Return [X, Y] of the center of cell containing provided text 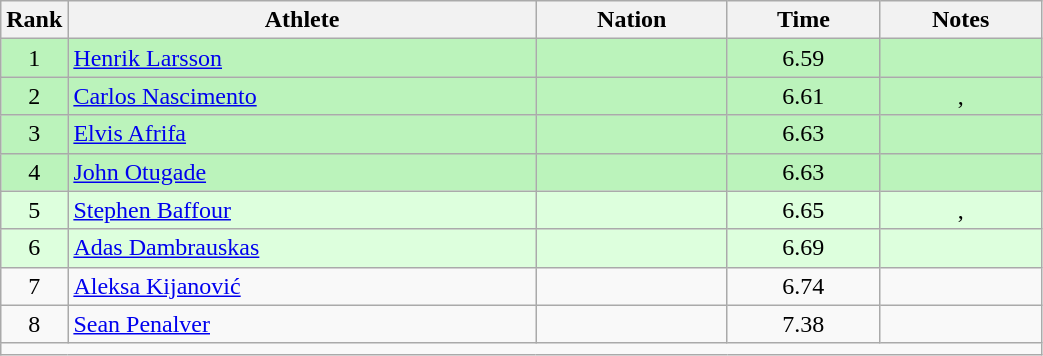
3 [34, 134]
6 [34, 248]
5 [34, 210]
Rank [34, 20]
Carlos Nascimento [302, 96]
8 [34, 324]
John Otugade [302, 172]
6.74 [803, 286]
Sean Penalver [302, 324]
6.69 [803, 248]
Henrik Larsson [302, 58]
7 [34, 286]
Adas Dambrauskas [302, 248]
7.38 [803, 324]
6.61 [803, 96]
6.59 [803, 58]
Athlete [302, 20]
Time [803, 20]
Nation [632, 20]
6.65 [803, 210]
Aleksa Kijanović [302, 286]
4 [34, 172]
Stephen Baffour [302, 210]
Elvis Afrifa [302, 134]
1 [34, 58]
2 [34, 96]
Notes [960, 20]
